Find where the given text appears and provide that cell's center as [x, y] coordinate. 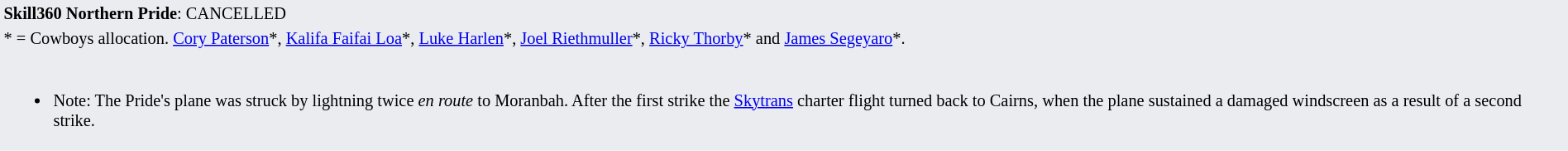
Skill360 Northern Pride: CANCELLED [784, 13]
* = Cowboys allocation. Cory Paterson*, Kalifa Faifai Loa*, Luke Harlen*, Joel Riethmuller*, Ricky Thorby* and James Segeyaro*. [784, 38]
